Provide the (x, y) coordinate of the cell's center where the given text is located.  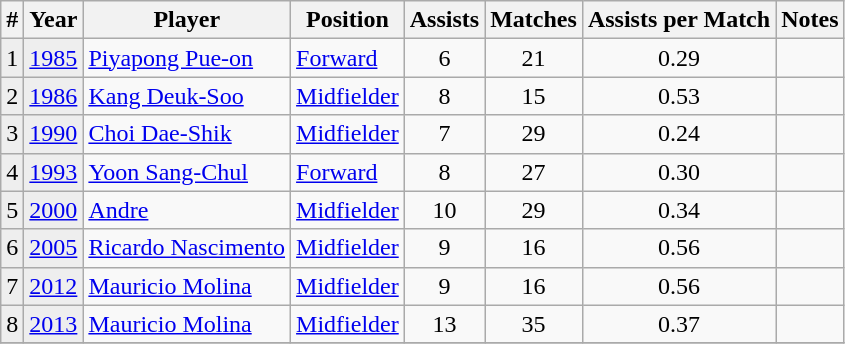
Choi Dae-Shik (187, 134)
0.29 (678, 58)
1986 (54, 96)
2013 (54, 324)
0.37 (678, 324)
Notes (810, 20)
2005 (54, 248)
Year (54, 20)
Piyapong Pue-on (187, 58)
3 (12, 134)
Ricardo Nascimento (187, 248)
13 (444, 324)
1990 (54, 134)
5 (12, 210)
21 (534, 58)
Andre (187, 210)
27 (534, 172)
2 (12, 96)
1985 (54, 58)
10 (444, 210)
1993 (54, 172)
2000 (54, 210)
15 (534, 96)
1 (12, 58)
Yoon Sang-Chul (187, 172)
Player (187, 20)
0.34 (678, 210)
Position (348, 20)
0.24 (678, 134)
2012 (54, 286)
Assists (444, 20)
4 (12, 172)
0.30 (678, 172)
Matches (534, 20)
0.53 (678, 96)
Assists per Match (678, 20)
# (12, 20)
Kang Deuk-Soo (187, 96)
35 (534, 324)
